From the cell containing the given text, extract its center point as (x, y) coordinate. 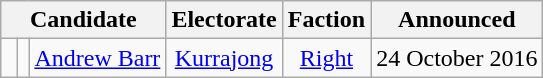
Kurrajong (224, 58)
Announced (457, 20)
Faction (326, 20)
Candidate (84, 20)
Electorate (224, 20)
Right (326, 58)
24 October 2016 (457, 58)
Andrew Barr (98, 58)
